Return the (X, Y) coordinate for the center point of the cell that contains the specified text.  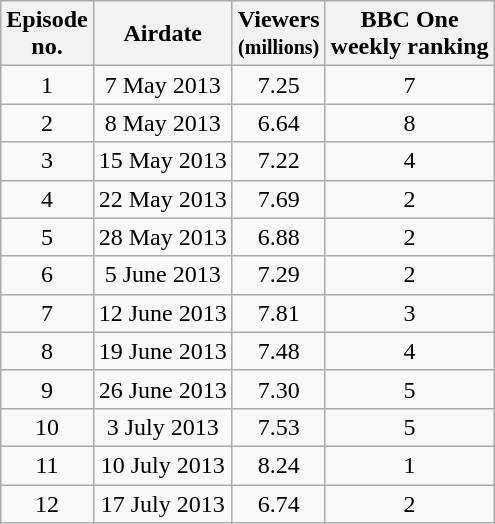
7.22 (278, 161)
7.48 (278, 351)
11 (47, 465)
7.30 (278, 389)
10 July 2013 (162, 465)
12 June 2013 (162, 313)
7.53 (278, 427)
6.88 (278, 237)
19 June 2013 (162, 351)
6 (47, 275)
7.25 (278, 85)
Airdate (162, 34)
22 May 2013 (162, 199)
8 May 2013 (162, 123)
7.69 (278, 199)
5 June 2013 (162, 275)
17 July 2013 (162, 503)
3 July 2013 (162, 427)
7.29 (278, 275)
7 May 2013 (162, 85)
15 May 2013 (162, 161)
10 (47, 427)
12 (47, 503)
8.24 (278, 465)
Episodeno. (47, 34)
28 May 2013 (162, 237)
7.81 (278, 313)
BBC Oneweekly ranking (410, 34)
Viewers(millions) (278, 34)
9 (47, 389)
26 June 2013 (162, 389)
6.64 (278, 123)
6.74 (278, 503)
